Extract the (X, Y) coordinate from the center of the cell holding the provided text.  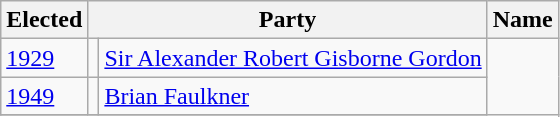
Brian Faulkner (293, 96)
1929 (44, 58)
1949 (44, 96)
Elected (44, 20)
Sir Alexander Robert Gisborne Gordon (293, 58)
Name (522, 20)
Party (288, 20)
